From the cell containing the given text, extract its center point as [X, Y] coordinate. 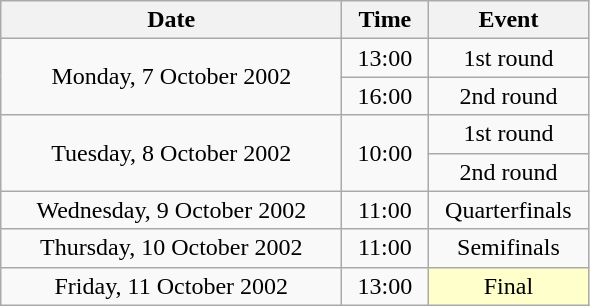
Event [508, 20]
16:00 [385, 96]
Thursday, 10 October 2002 [172, 248]
Semifinals [508, 248]
Final [508, 286]
Wednesday, 9 October 2002 [172, 210]
Monday, 7 October 2002 [172, 77]
Tuesday, 8 October 2002 [172, 153]
Quarterfinals [508, 210]
Friday, 11 October 2002 [172, 286]
10:00 [385, 153]
Date [172, 20]
Time [385, 20]
